Find where the given text appears and provide that cell's center as [x, y] coordinate. 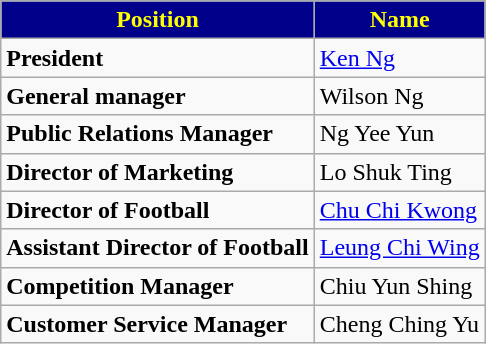
Competition Manager [158, 286]
Assistant Director of Football [158, 248]
Chiu Yun Shing [400, 286]
Ken Ng [400, 58]
Public Relations Manager [158, 134]
Director of Football [158, 210]
President [158, 58]
Lo Shuk Ting [400, 172]
Ng Yee Yun [400, 134]
Chu Chi Kwong [400, 210]
Position [158, 20]
Customer Service Manager [158, 324]
Director of Marketing [158, 172]
Name [400, 20]
General manager [158, 96]
Wilson Ng [400, 96]
Cheng Ching Yu [400, 324]
Leung Chi Wing [400, 248]
